Identify which cell holds the provided text, then report its [X, Y] central coordinate. 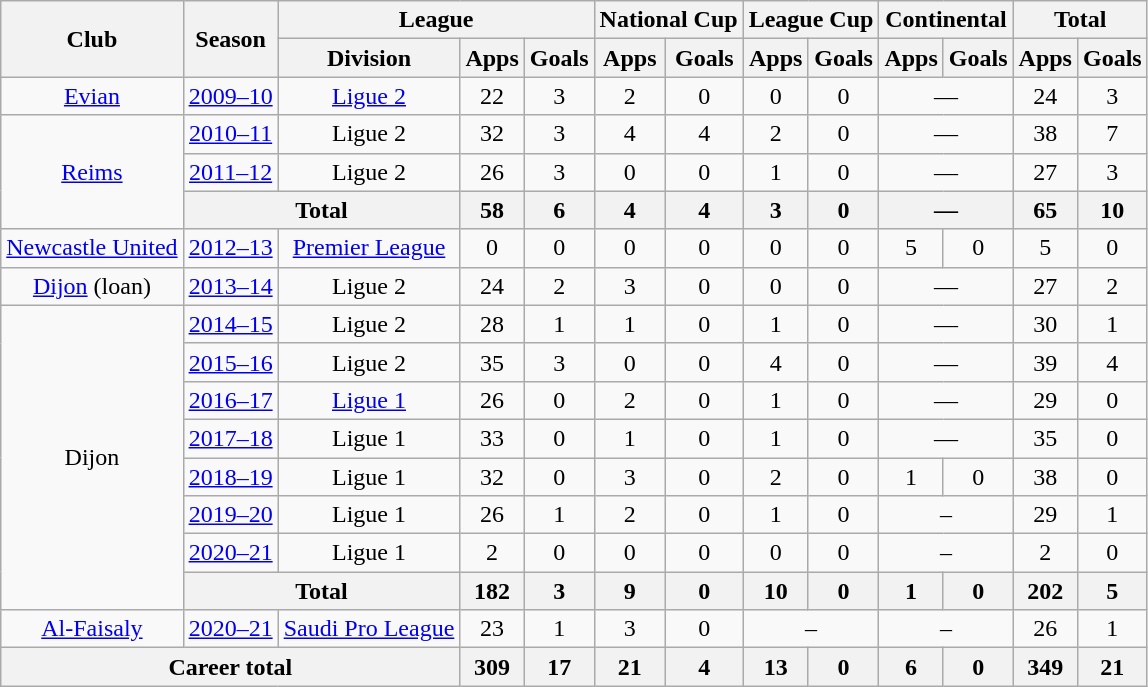
2011–12 [230, 172]
309 [492, 667]
23 [492, 629]
13 [776, 667]
Club [92, 39]
Continental [946, 20]
Reims [92, 172]
9 [630, 591]
2009–10 [230, 96]
28 [492, 324]
65 [1045, 210]
2010–11 [230, 134]
League [436, 20]
Dijon [92, 457]
349 [1045, 667]
League Cup [811, 20]
39 [1045, 362]
Season [230, 39]
Division [369, 58]
33 [492, 438]
7 [1112, 134]
2017–18 [230, 438]
2018–19 [230, 477]
Career total [230, 667]
182 [492, 591]
Al-Faisaly [92, 629]
Saudi Pro League [369, 629]
2015–16 [230, 362]
202 [1045, 591]
58 [492, 210]
Newcastle United [92, 248]
17 [559, 667]
2013–14 [230, 286]
2014–15 [230, 324]
2016–17 [230, 400]
Premier League [369, 248]
2012–13 [230, 248]
22 [492, 96]
National Cup [668, 20]
2019–20 [230, 515]
Dijon (loan) [92, 286]
Evian [92, 96]
30 [1045, 324]
